Provide the (x, y) coordinate of the cell's center where the given text is located.  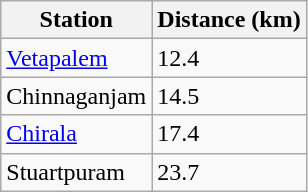
Distance (km) (229, 20)
17.4 (229, 134)
14.5 (229, 96)
Stuartpuram (76, 172)
Chirala (76, 134)
Vetapalem (76, 58)
Chinnaganjam (76, 96)
Station (76, 20)
12.4 (229, 58)
23.7 (229, 172)
